Find where the given text appears and provide that cell's center as (X, Y) coordinate. 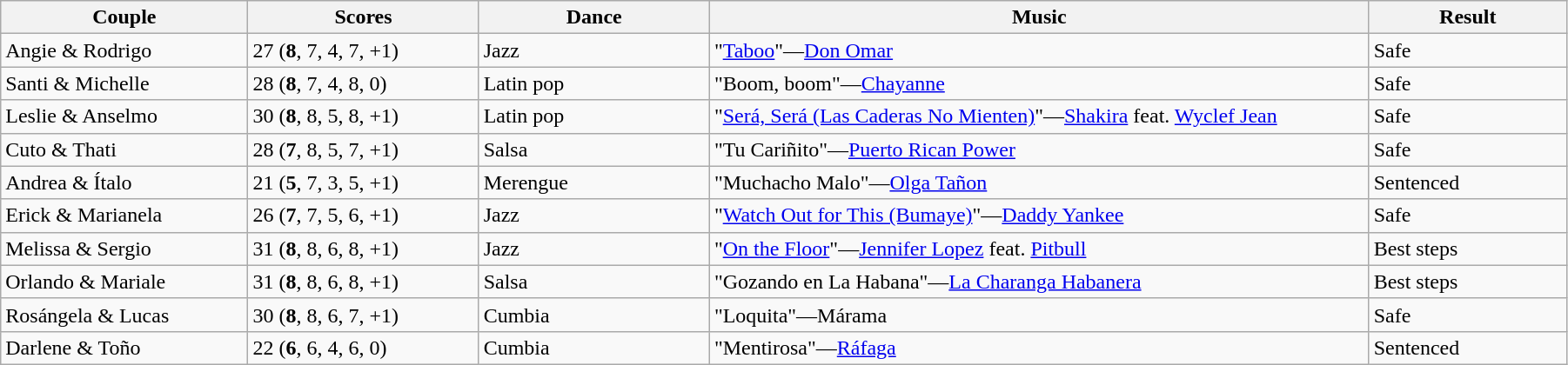
Music (1039, 17)
"Boom, boom"—Chayanne (1039, 83)
"Taboo"—Don Omar (1039, 50)
Melissa & Sergio (124, 249)
Leslie & Anselmo (124, 116)
30 (8, 8, 6, 7, +1) (364, 315)
28 (8, 7, 4, 8, 0) (364, 83)
Cuto & Thati (124, 149)
Orlando & Mariale (124, 282)
"Loquita"—Márama (1039, 315)
"Tu Cariñito"—Puerto Rican Power (1039, 149)
21 (5, 7, 3, 5, +1) (364, 182)
Darlene & Toño (124, 348)
Couple (124, 17)
28 (7, 8, 5, 7, +1) (364, 149)
Dance (593, 17)
Scores (364, 17)
"Watch Out for This (Bumaye)"—Daddy Yankee (1039, 216)
27 (8, 7, 4, 7, +1) (364, 50)
Santi & Michelle (124, 83)
"On the Floor"—Jennifer Lopez feat. Pitbull (1039, 249)
Andrea & Ítalo (124, 182)
22 (6, 6, 4, 6, 0) (364, 348)
"Gozando en La Habana"—La Charanga Habanera (1039, 282)
"Muchacho Malo"—Olga Tañon (1039, 182)
"Mentirosa"—Ráfaga (1039, 348)
Rosángela & Lucas (124, 315)
Merengue (593, 182)
Result (1467, 17)
Erick & Marianela (124, 216)
"Será, Será (Las Caderas No Mienten)"—Shakira feat. Wyclef Jean (1039, 116)
Angie & Rodrigo (124, 50)
30 (8, 8, 5, 8, +1) (364, 116)
26 (7, 7, 5, 6, +1) (364, 216)
